Search for the cell housing the specified text and yield its [x, y] center coordinate. 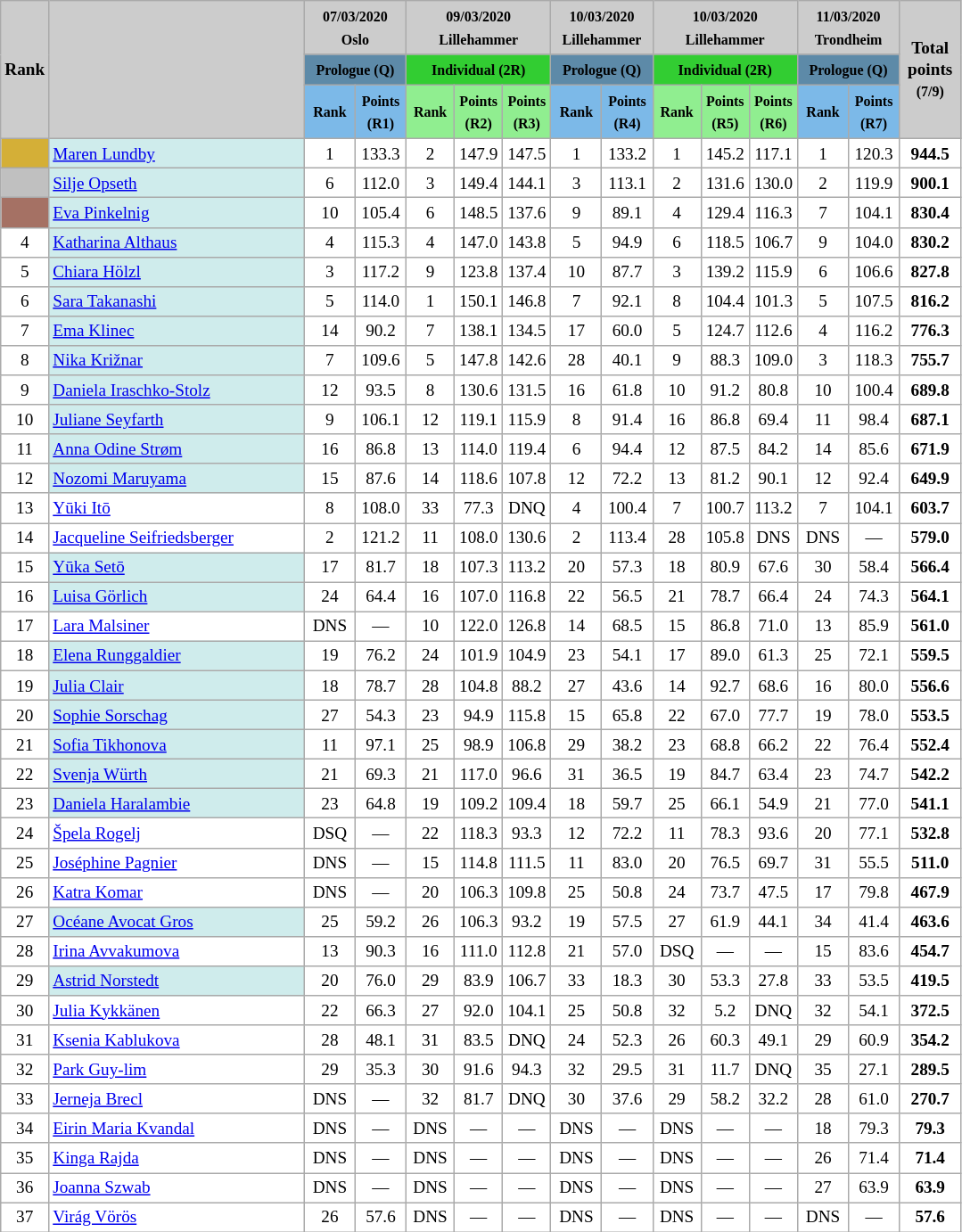
579.0 [931, 537]
113.4 [628, 537]
Nika Križnar [177, 360]
57.0 [628, 950]
105.4 [380, 212]
73.7 [725, 891]
Points(R3) [527, 111]
131.6 [725, 184]
Points(R4) [628, 111]
105.8 [725, 537]
454.7 [931, 950]
119.4 [527, 449]
96.6 [527, 774]
68.6 [773, 685]
09/03/2020Lillehammer [478, 28]
671.9 [931, 449]
54.3 [380, 715]
564.1 [931, 597]
467.9 [931, 891]
85.6 [874, 449]
827.8 [931, 271]
60.3 [725, 1039]
80.8 [773, 390]
289.5 [931, 1070]
48.1 [380, 1039]
101.9 [479, 656]
91.6 [479, 1070]
104.8 [479, 685]
Points(R2) [479, 111]
93.6 [773, 833]
67.6 [773, 567]
Sara Takanashi [177, 301]
109.8 [527, 891]
100.7 [725, 508]
58.4 [874, 567]
145.2 [725, 153]
77.7 [773, 715]
27.1 [874, 1070]
76.5 [725, 863]
61.9 [725, 922]
109.4 [527, 804]
106.8 [527, 743]
Océane Avocat Gros [177, 922]
830.2 [931, 242]
66.3 [380, 1011]
109.6 [380, 360]
146.8 [527, 301]
830.4 [931, 212]
149.4 [479, 184]
150.1 [479, 301]
Points(R1) [380, 111]
53.3 [725, 981]
93.5 [380, 390]
121.2 [380, 537]
109.2 [479, 804]
Maren Lundby [177, 153]
32.2 [773, 1098]
77.3 [479, 508]
89.0 [725, 656]
49.1 [773, 1039]
419.5 [931, 981]
115.3 [380, 242]
29.5 [628, 1070]
37.6 [628, 1098]
566.4 [931, 567]
98.9 [479, 743]
816.2 [931, 301]
130.0 [773, 184]
Points(R5) [725, 111]
Elena Runggaldier [177, 656]
85.9 [874, 626]
44.1 [773, 922]
52.3 [628, 1039]
11.7 [725, 1070]
104.4 [725, 301]
64.8 [380, 804]
66.4 [773, 597]
147.0 [479, 242]
36.5 [628, 774]
57.5 [628, 922]
Daniela Haralambie [177, 804]
541.1 [931, 804]
687.1 [931, 419]
118.6 [479, 478]
90.2 [380, 330]
120.3 [874, 153]
124.7 [725, 330]
77.0 [874, 804]
59.7 [628, 804]
79.8 [874, 891]
76.4 [874, 743]
87.5 [725, 449]
Joanna Szwab [177, 1187]
53.5 [874, 981]
Astrid Norstedt [177, 981]
91.2 [725, 390]
83.9 [479, 981]
104.0 [874, 242]
89.1 [628, 212]
107.3 [479, 567]
Joséphine Pagnier [177, 863]
Nozomi Maruyama [177, 478]
117.2 [380, 271]
Park Guy-lim [177, 1070]
72.1 [874, 656]
553.5 [931, 715]
101.3 [773, 301]
63.4 [773, 774]
92.7 [725, 685]
107.0 [479, 597]
54.9 [773, 804]
65.8 [628, 715]
Yūki Itō [177, 508]
147.8 [479, 360]
74.7 [874, 774]
88.2 [527, 685]
Svenja Würth [177, 774]
134.5 [527, 330]
126.8 [527, 626]
689.8 [931, 390]
83.0 [628, 863]
Anna Odine Strøm [177, 449]
57.3 [628, 567]
38.2 [628, 743]
Virág Vörös [177, 1218]
92.4 [874, 478]
116.2 [874, 330]
144.1 [527, 184]
147.9 [479, 153]
Julia Clair [177, 685]
66.2 [773, 743]
61.8 [628, 390]
Sofia Tikhonova [177, 743]
143.8 [527, 242]
35.3 [380, 1070]
117.1 [773, 153]
129.4 [725, 212]
69.3 [380, 774]
55.5 [874, 863]
94.4 [628, 449]
559.5 [931, 656]
87.7 [628, 271]
98.4 [874, 419]
Yūka Setō [177, 567]
93.2 [527, 922]
113.1 [628, 184]
94.3 [527, 1070]
511.0 [931, 863]
Jacqueline Seifriedsberger [177, 537]
Irina Avvakumova [177, 950]
76.0 [380, 981]
147.5 [527, 153]
59.2 [380, 922]
18.3 [628, 981]
67.0 [725, 715]
118.5 [725, 242]
Lara Malsiner [177, 626]
Points(R6) [773, 111]
83.6 [874, 950]
78.0 [874, 715]
755.7 [931, 360]
81.2 [725, 478]
93.3 [527, 833]
80.0 [874, 685]
372.5 [931, 1011]
77.1 [874, 833]
114.8 [479, 863]
Julia Kykkänen [177, 1011]
900.1 [931, 184]
64.4 [380, 597]
111.0 [479, 950]
Jerneja Brecl [177, 1098]
66.1 [725, 804]
41.4 [874, 922]
76.2 [380, 656]
Katra Komar [177, 891]
119.9 [874, 184]
944.5 [931, 153]
111.5 [527, 863]
Points(R7) [874, 111]
11/03/2020Trondheim [848, 28]
122.0 [479, 626]
138.1 [479, 330]
68.5 [628, 626]
Silje Opseth [177, 184]
131.5 [527, 390]
112.8 [527, 950]
Luisa Görlich [177, 597]
Špela Rogelj [177, 833]
112.6 [773, 330]
556.6 [931, 685]
Sophie Sorschag [177, 715]
60.0 [628, 330]
137.4 [527, 271]
107.8 [527, 478]
90.3 [380, 950]
91.4 [628, 419]
07/03/2020Oslo [355, 28]
106.6 [874, 271]
40.1 [628, 360]
649.9 [931, 478]
133.2 [628, 153]
47.5 [773, 891]
270.7 [931, 1098]
463.6 [931, 922]
Juliane Seyfarth [177, 419]
43.6 [628, 685]
92.0 [479, 1011]
104.9 [527, 656]
561.0 [931, 626]
Daniela Iraschko-Stolz [177, 390]
Eva Pinkelnig [177, 212]
87.6 [380, 478]
80.9 [725, 567]
112.0 [380, 184]
603.7 [931, 508]
142.6 [527, 360]
116.8 [527, 597]
78.3 [725, 833]
58.2 [725, 1098]
117.0 [479, 774]
776.3 [931, 330]
61.0 [874, 1098]
542.2 [931, 774]
Kinga Rajda [177, 1157]
Katharina Althaus [177, 242]
137.6 [527, 212]
37 [25, 1218]
109.0 [773, 360]
Ksenia Kablukova [177, 1039]
88.3 [725, 360]
84.2 [773, 449]
Ema Klinec [177, 330]
Totalpoints(7/9) [931, 70]
Chiara Hölzl [177, 271]
92.1 [628, 301]
354.2 [931, 1039]
532.8 [931, 833]
69.7 [773, 863]
60.9 [874, 1039]
133.3 [380, 153]
56.5 [628, 597]
74.3 [874, 597]
116.3 [773, 212]
5.2 [725, 1011]
119.1 [479, 419]
107.5 [874, 301]
552.4 [931, 743]
Eirin Maria Kvandal [177, 1129]
68.8 [725, 743]
69.4 [773, 419]
71.0 [773, 626]
36 [25, 1187]
148.5 [479, 212]
115.8 [527, 715]
90.1 [773, 478]
84.7 [725, 774]
83.5 [479, 1039]
61.3 [773, 656]
123.8 [479, 271]
27.8 [773, 981]
97.1 [380, 743]
106.1 [380, 419]
139.2 [725, 271]
